Scan for the cell matching the given text and deliver its (X, Y) coordinate at center. 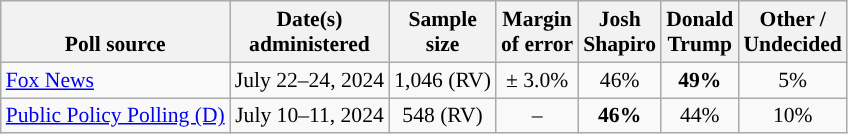
Date(s)administered (310, 32)
1,046 (RV) (442, 80)
Marginof error (537, 32)
July 10–11, 2024 (310, 116)
Samplesize (442, 32)
July 22–24, 2024 (310, 80)
49% (700, 80)
5% (792, 80)
Other /Undecided (792, 32)
44% (700, 116)
– (537, 116)
Public Policy Polling (D) (116, 116)
Poll source (116, 32)
JoshShapiro (620, 32)
Fox News (116, 80)
10% (792, 116)
548 (RV) (442, 116)
DonaldTrump (700, 32)
± 3.0% (537, 80)
